Output the [X, Y] coordinate of the center of the cell containing the given text.  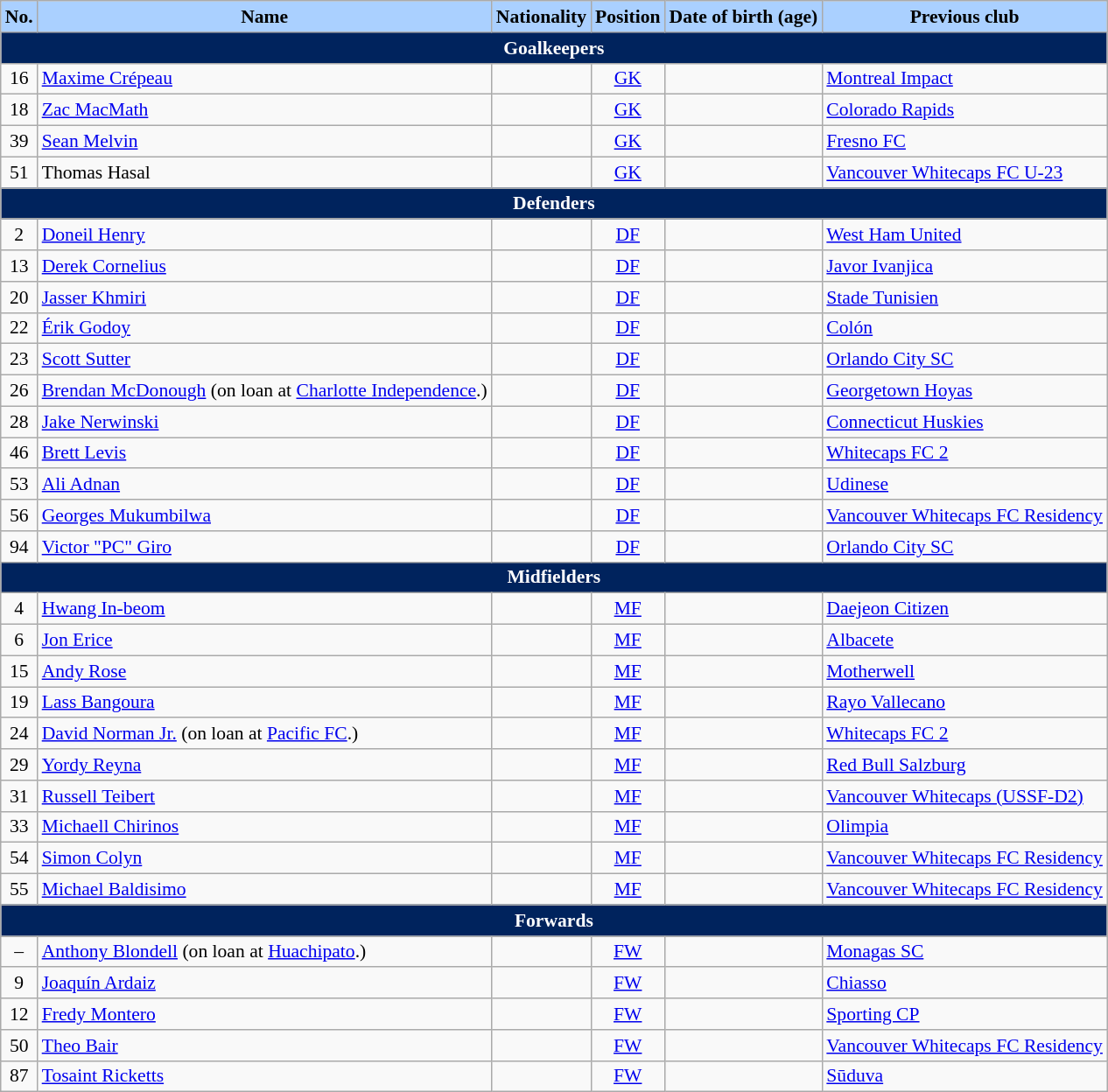
28 [19, 422]
33 [19, 827]
Michaell Chirinos [264, 827]
2 [19, 235]
Rayo Vallecano [964, 703]
Colorado Rapids [964, 110]
Jake Nerwinski [264, 422]
Daejeon Citizen [964, 609]
Position [628, 17]
Hwang In-beom [264, 609]
Sporting CP [964, 1014]
Tosaint Ricketts [264, 1076]
Stade Tunisien [964, 297]
Victor "PC" Giro [264, 547]
Vancouver Whitecaps (USSF-D2) [964, 796]
No. [19, 17]
Udinese [964, 485]
Doneil Henry [264, 235]
15 [19, 671]
51 [19, 172]
Fredy Montero [264, 1014]
13 [19, 266]
Theo Bair [264, 1046]
Name [264, 17]
Connecticut Huskies [964, 422]
16 [19, 79]
Brett Levis [264, 453]
Jasser Khmiri [264, 297]
Nationality [541, 17]
Red Bull Salzburg [964, 765]
Defenders [554, 204]
Zac MacMath [264, 110]
Motherwell [964, 671]
26 [19, 391]
Lass Bangoura [264, 703]
9 [19, 983]
Olimpia [964, 827]
Ali Adnan [264, 485]
Anthony Blondell (on loan at Huachipato.) [264, 952]
Monagas SC [964, 952]
18 [19, 110]
23 [19, 360]
Date of birth (age) [744, 17]
Colón [964, 328]
Fresno FC [964, 142]
Simon Colyn [264, 858]
Chiasso [964, 983]
4 [19, 609]
Sean Melvin [264, 142]
54 [19, 858]
Montreal Impact [964, 79]
24 [19, 734]
6 [19, 640]
Albacete [964, 640]
12 [19, 1014]
Goalkeepers [554, 48]
39 [19, 142]
87 [19, 1076]
55 [19, 890]
Georgetown Hoyas [964, 391]
Brendan McDonough (on loan at Charlotte Independence.) [264, 391]
Javor Ivanjica [964, 266]
46 [19, 453]
David Norman Jr. (on loan at Pacific FC.) [264, 734]
Michael Baldisimo [264, 890]
West Ham United [964, 235]
Georges Mukumbilwa [264, 515]
50 [19, 1046]
– [19, 952]
31 [19, 796]
Joaquín Ardaiz [264, 983]
Vancouver Whitecaps FC U-23 [964, 172]
Derek Cornelius [264, 266]
29 [19, 765]
Yordy Reyna [264, 765]
Previous club [964, 17]
Sūduva [964, 1076]
Forwards [554, 920]
19 [19, 703]
Russell Teibert [264, 796]
56 [19, 515]
Andy Rose [264, 671]
20 [19, 297]
Thomas Hasal [264, 172]
Maxime Crépeau [264, 79]
Midfielders [554, 577]
Érik Godoy [264, 328]
53 [19, 485]
Scott Sutter [264, 360]
94 [19, 547]
22 [19, 328]
Jon Erice [264, 640]
